Search for the cell housing the specified text and yield its [X, Y] center coordinate. 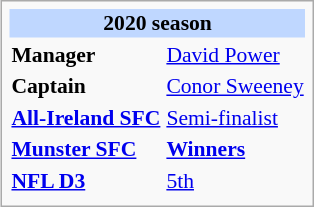
Semi-finalist [235, 117]
Captain [86, 86]
David Power [235, 54]
Winners [235, 149]
All-Ireland SFC [86, 117]
Manager [86, 54]
NFL D3 [86, 180]
5th [235, 180]
2020 season [158, 23]
Munster SFC [86, 149]
Conor Sweeney [235, 86]
